Search for the cell housing the specified text and yield its [x, y] center coordinate. 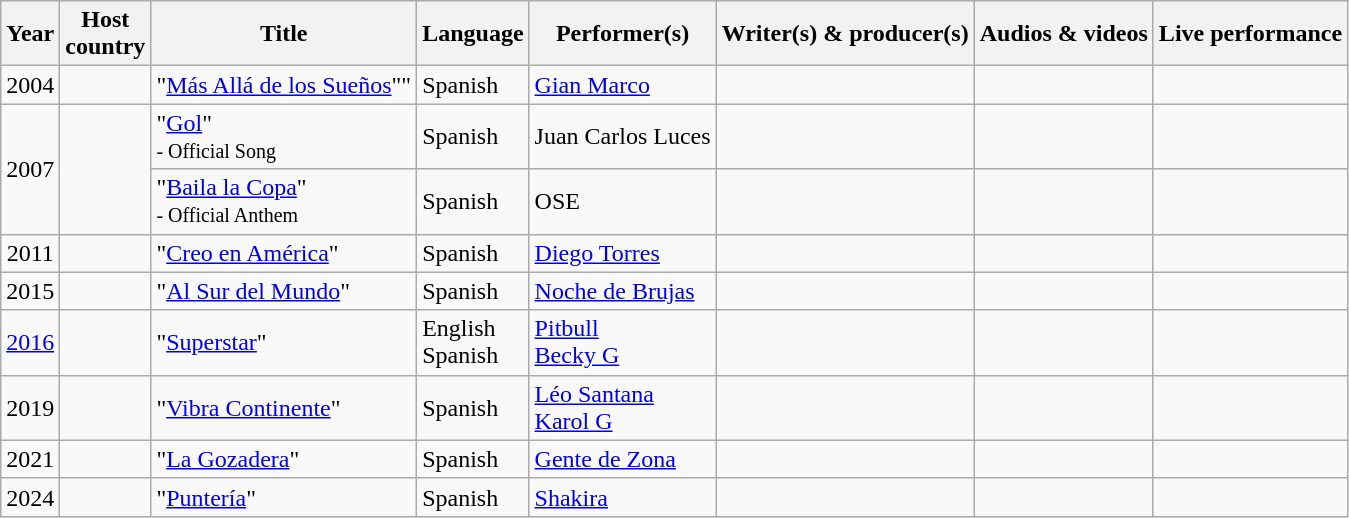
Audios & videos [1064, 34]
"Al Sur del Mundo" [284, 291]
"Baila la Copa"- Official Anthem [284, 202]
2024 [30, 497]
2011 [30, 253]
"Más Allá de los Sueños"" [284, 85]
"La Gozadera" [284, 459]
Host country [106, 34]
2016 [30, 342]
Noche de Brujas [622, 291]
Shakira [622, 497]
Year [30, 34]
"Superstar" [284, 342]
2021 [30, 459]
Performer(s) [622, 34]
2019 [30, 408]
Writer(s) & producer(s) [845, 34]
Live performance [1250, 34]
2007 [30, 169]
"Gol"- Official Song [284, 136]
2015 [30, 291]
Gian Marco [622, 85]
PitbullBecky G [622, 342]
Juan Carlos Luces [622, 136]
Language [473, 34]
"Vibra Continente" [284, 408]
2004 [30, 85]
"Creo en América" [284, 253]
"Puntería" [284, 497]
OSE [622, 202]
Léo SantanaKarol G [622, 408]
Gente de Zona [622, 459]
Title [284, 34]
EnglishSpanish [473, 342]
Diego Torres [622, 253]
